For the text-containing cell, return its midpoint in [x, y] coordinate format. 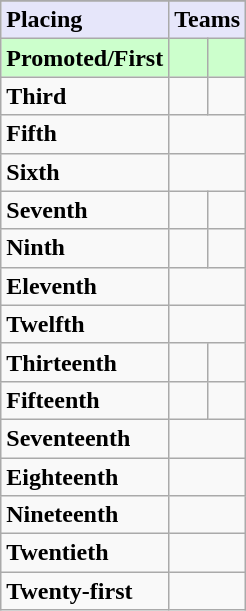
Ninth [85, 248]
Twelfth [85, 324]
Thirteenth [85, 362]
Teams [208, 20]
Promoted/First [85, 58]
Placing [85, 20]
Fifth [85, 134]
Sixth [85, 172]
Eighteenth [85, 477]
Nineteenth [85, 515]
Twentieth [85, 553]
Seventeenth [85, 438]
Third [85, 96]
Eleventh [85, 286]
Twenty-first [85, 591]
Seventh [85, 210]
Fifteenth [85, 400]
